Scan for the cell matching the given text and deliver its [X, Y] coordinate at center. 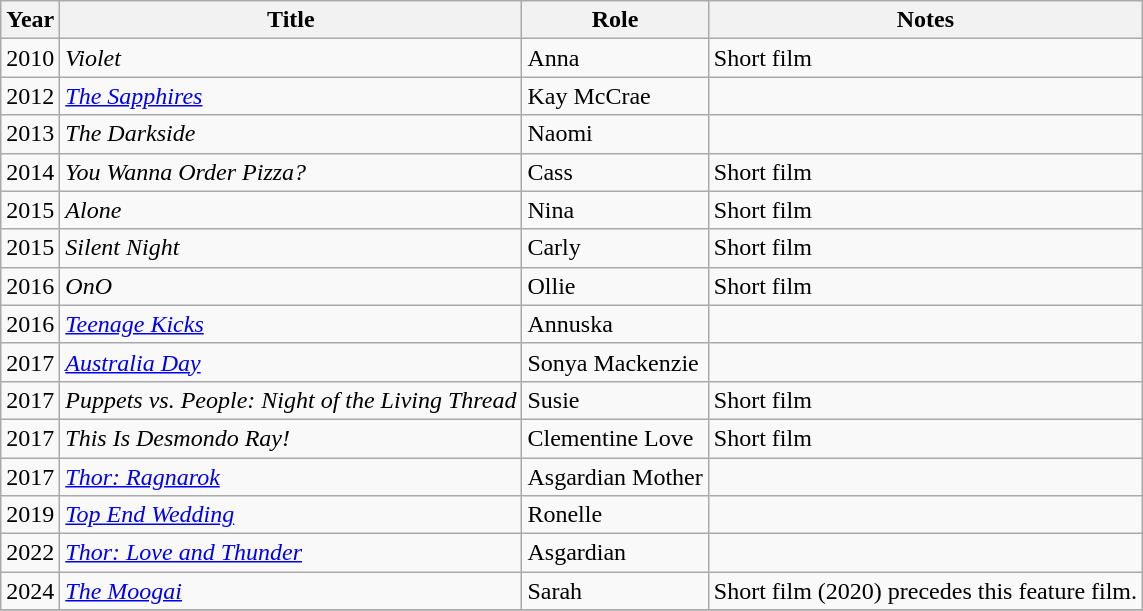
The Sapphires [291, 96]
Australia Day [291, 362]
Sonya Mackenzie [615, 362]
You Wanna Order Pizza? [291, 172]
Top End Wedding [291, 515]
Title [291, 20]
Silent Night [291, 248]
2024 [30, 591]
Anna [615, 58]
Alone [291, 210]
Susie [615, 400]
Ronelle [615, 515]
Asgardian [615, 553]
Year [30, 20]
2013 [30, 134]
Naomi [615, 134]
This Is Desmondo Ray! [291, 438]
Clementine Love [615, 438]
Nina [615, 210]
Violet [291, 58]
2012 [30, 96]
Role [615, 20]
Asgardian Mother [615, 477]
Teenage Kicks [291, 324]
Sarah [615, 591]
Puppets vs. People: Night of the Living Thread [291, 400]
Annuska [615, 324]
Ollie [615, 286]
Carly [615, 248]
Thor: Ragnarok [291, 477]
Notes [925, 20]
2010 [30, 58]
The Moogai [291, 591]
Short film (2020) precedes this feature film. [925, 591]
Thor: Love and Thunder [291, 553]
OnO [291, 286]
2019 [30, 515]
Kay McCrae [615, 96]
Cass [615, 172]
2022 [30, 553]
The Darkside [291, 134]
2014 [30, 172]
